Output the [X, Y] coordinate of the center of the cell containing the given text.  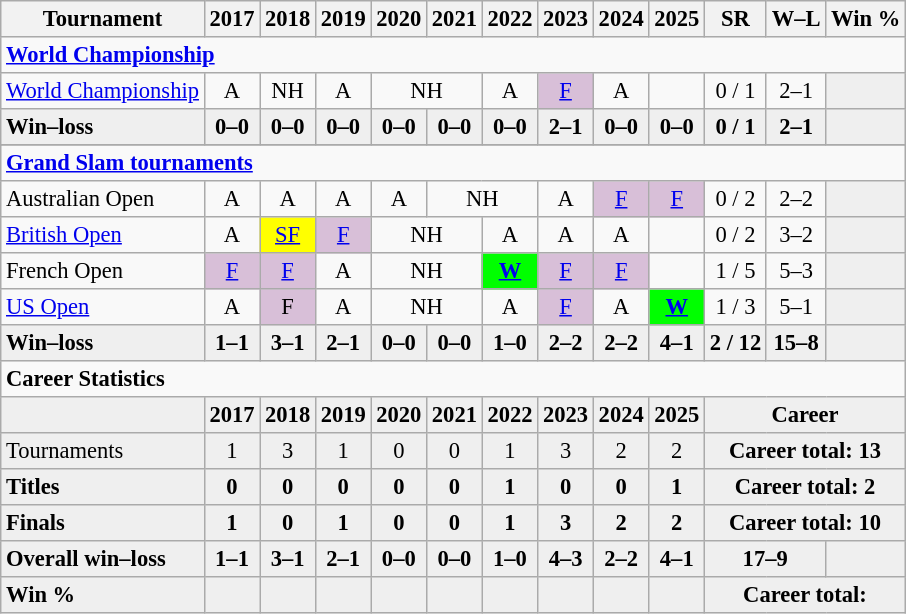
Tournaments [102, 451]
15–8 [796, 343]
W–L [796, 19]
French Open [102, 271]
Career total: 2 [806, 487]
Tournament [102, 19]
Career [806, 415]
Australian Open [102, 199]
Finals [102, 523]
Career total: 13 [806, 451]
4–3 [566, 559]
Overall win–loss [102, 559]
Career total: 10 [806, 523]
US Open [102, 307]
17–9 [766, 559]
5–3 [796, 271]
Career Statistics [454, 379]
Grand Slam tournaments [454, 163]
SR [736, 19]
Career total: [806, 595]
1 / 3 [736, 307]
1 / 5 [736, 271]
SF [288, 235]
3–2 [796, 235]
Titles [102, 487]
5–1 [796, 307]
British Open [102, 235]
2 / 12 [736, 343]
